Provide the [x, y] coordinate of the cell's center where the given text is located.  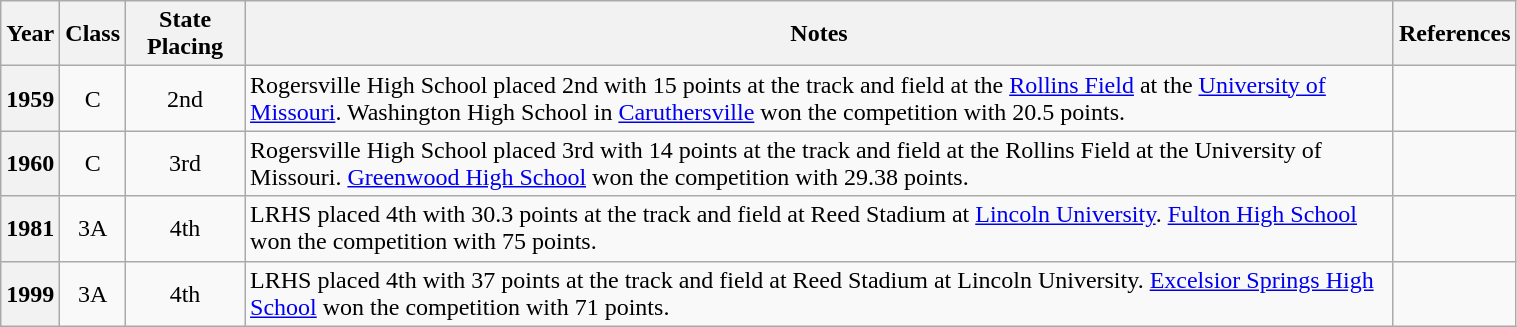
1981 [30, 228]
1960 [30, 164]
Class [93, 34]
2nd [186, 98]
State Placing [186, 34]
3rd [186, 164]
1959 [30, 98]
LRHS placed 4th with 30.3 points at the track and field at Reed Stadium at Lincoln University. Fulton High School won the competition with 75 points. [820, 228]
Year [30, 34]
References [1454, 34]
Notes [820, 34]
1999 [30, 294]
